Capture the cell that displays the provided text and extract its [X, Y] central coordinate. 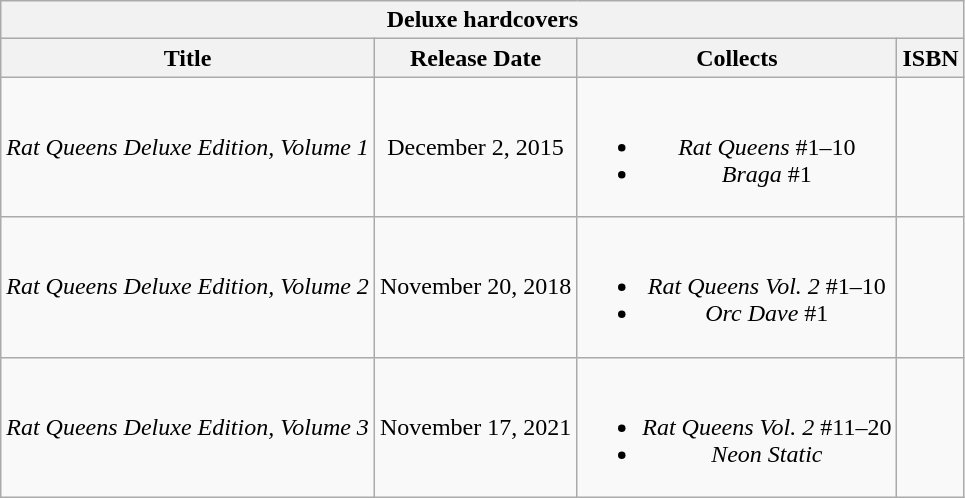
Rat Queens #1–10Braga #1 [737, 147]
Rat Queens Deluxe Edition, Volume 3 [188, 427]
November 20, 2018 [475, 287]
November 17, 2021 [475, 427]
ISBN [930, 58]
Collects [737, 58]
Release Date [475, 58]
Rat Queens Deluxe Edition, Volume 1 [188, 147]
Deluxe hardcovers [482, 20]
Rat Queens Deluxe Edition, Volume 2 [188, 287]
Rat Queens Vol. 2 #1–10Orc Dave #1 [737, 287]
December 2, 2015 [475, 147]
Title [188, 58]
Rat Queens Vol. 2 #11–20Neon Static [737, 427]
